Scan for the cell matching the given text and deliver its (x, y) coordinate at center. 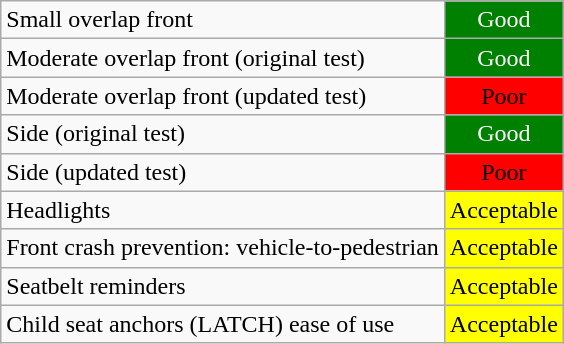
Side (original test) (223, 134)
Child seat anchors (LATCH) ease of use (223, 324)
Small overlap front (223, 20)
Moderate overlap front (updated test) (223, 96)
Side (updated test) (223, 172)
Front crash prevention: vehicle-to-pedestrian (223, 248)
Seatbelt reminders (223, 286)
Moderate overlap front (original test) (223, 58)
Headlights (223, 210)
